For the text-containing cell, return its midpoint in (x, y) coordinate format. 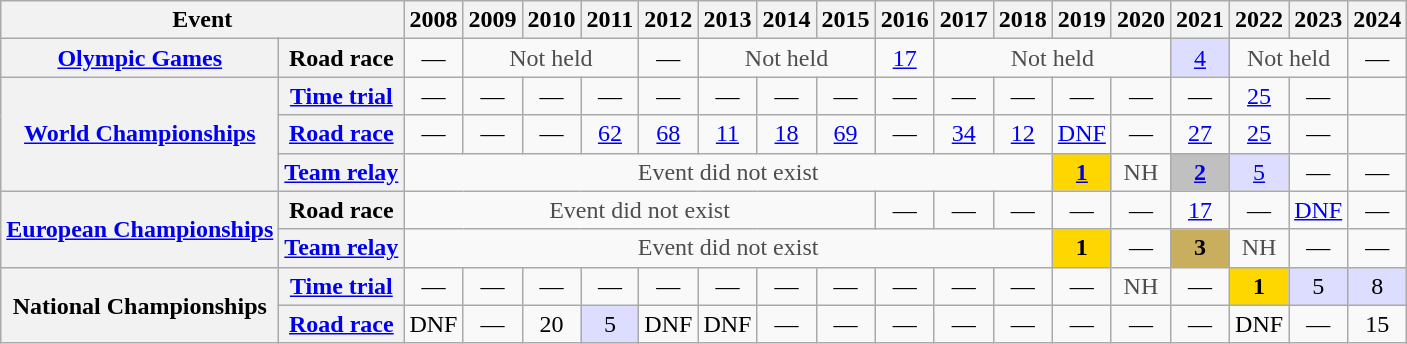
20 (552, 324)
Event (202, 20)
3 (1200, 248)
2010 (552, 20)
2018 (1022, 20)
69 (846, 134)
15 (1378, 324)
4 (1200, 58)
2019 (1082, 20)
World Championships (140, 134)
2016 (904, 20)
2008 (434, 20)
18 (786, 134)
2022 (1260, 20)
2017 (964, 20)
2011 (610, 20)
2023 (1318, 20)
2014 (786, 20)
2009 (492, 20)
68 (668, 134)
European Championships (140, 229)
8 (1378, 286)
27 (1200, 134)
2015 (846, 20)
62 (610, 134)
34 (964, 134)
2021 (1200, 20)
2013 (728, 20)
Olympic Games (140, 58)
11 (728, 134)
National Championships (140, 305)
12 (1022, 134)
2 (1200, 172)
2020 (1140, 20)
2024 (1378, 20)
2012 (668, 20)
